Identify which cell holds the provided text, then report its [X, Y] central coordinate. 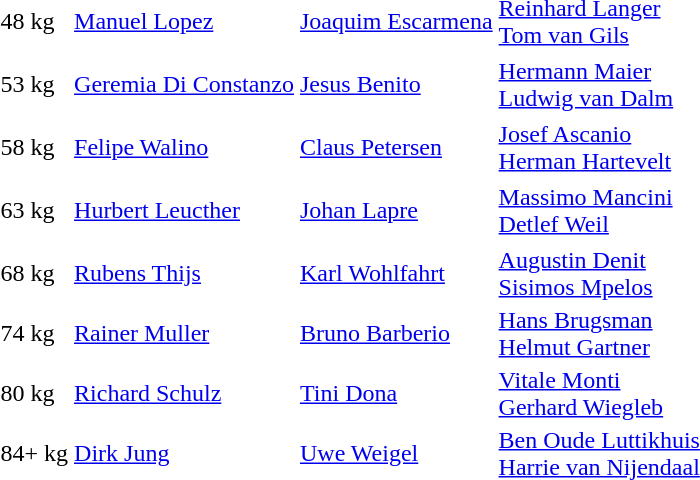
Johan Lapre [396, 210]
Karl Wohlfahrt [396, 274]
Geremia Di Constanzo [184, 84]
Rainer Muller [184, 334]
Richard Schulz [184, 394]
Claus Petersen [396, 148]
Tini Dona [396, 394]
Felipe Walino [184, 148]
Hurbert Leucther [184, 210]
Jesus Benito [396, 84]
Rubens Thijs [184, 274]
Bruno Barberio [396, 334]
